For the text-containing cell, return its midpoint in [X, Y] coordinate format. 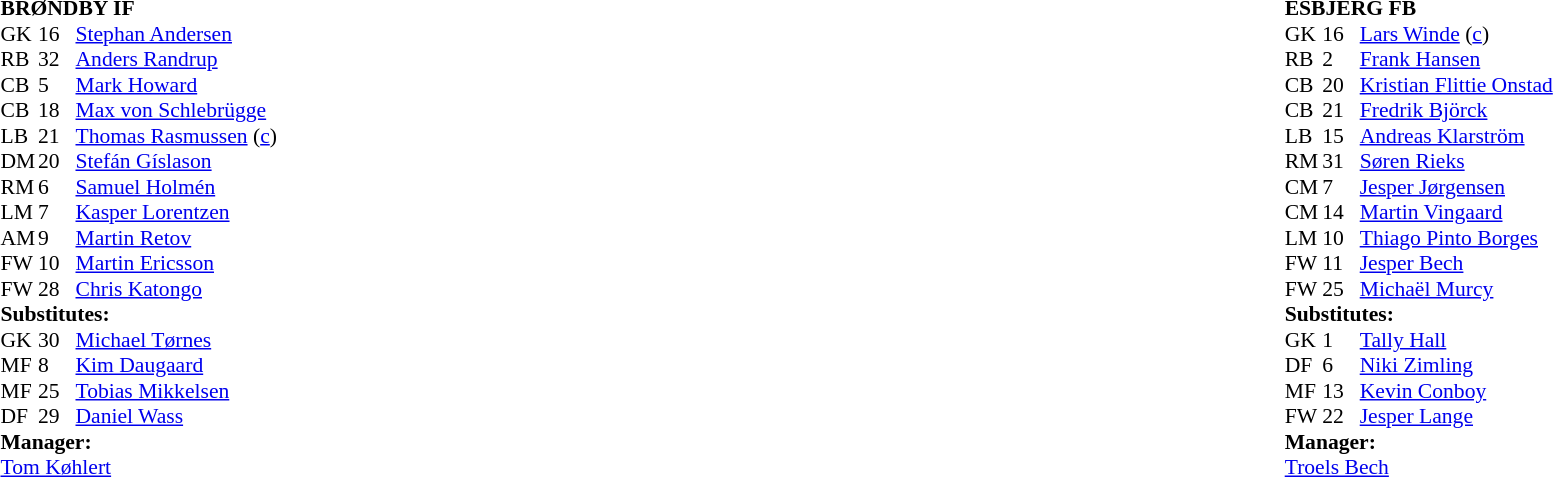
Martin Retov [176, 238]
2 [1341, 59]
Jesper Jørgensen [1456, 187]
Chris Katongo [176, 289]
Andreas Klarström [1456, 136]
32 [57, 59]
Martin Vingaard [1456, 213]
Kevin Conboy [1456, 391]
AM [19, 238]
Anders Randrup [176, 59]
15 [1341, 136]
Frank Hansen [1456, 59]
Daniel Wass [176, 417]
Thiago Pinto Borges [1456, 238]
13 [1341, 391]
8 [57, 365]
Niki Zimling [1456, 365]
11 [1341, 263]
Kasper Lorentzen [176, 213]
1 [1341, 340]
29 [57, 417]
5 [57, 85]
Tobias Mikkelsen [176, 391]
Jesper Lange [1456, 417]
30 [57, 340]
22 [1341, 417]
Max von Schlebrügge [176, 111]
31 [1341, 161]
Stefán Gíslason [176, 161]
28 [57, 289]
Kim Daugaard [176, 365]
Michaël Murcy [1456, 289]
14 [1341, 213]
9 [57, 238]
Jesper Bech [1456, 263]
Fredrik Björck [1456, 111]
DM [19, 161]
Søren Rieks [1456, 161]
Thomas Rasmussen (c) [176, 136]
Lars Winde (c) [1456, 34]
Mark Howard [176, 85]
Martin Ericsson [176, 263]
Stephan Andersen [176, 34]
Kristian Flittie Onstad [1456, 85]
Samuel Holmén [176, 187]
Tally Hall [1456, 340]
Michael Tørnes [176, 340]
18 [57, 111]
